Locate the cell with the specified text and output its [X, Y] center coordinate. 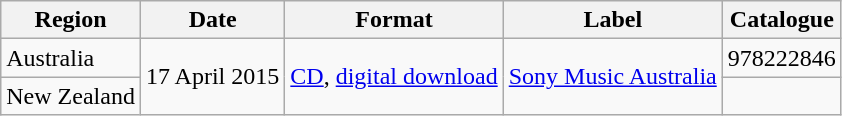
Sony Music Australia [612, 77]
Australia [71, 58]
New Zealand [71, 96]
Format [394, 20]
Region [71, 20]
CD, digital download [394, 77]
978222846 [782, 58]
Label [612, 20]
Catalogue [782, 20]
Date [212, 20]
17 April 2015 [212, 77]
